Scan for the cell matching the given text and deliver its [x, y] coordinate at center. 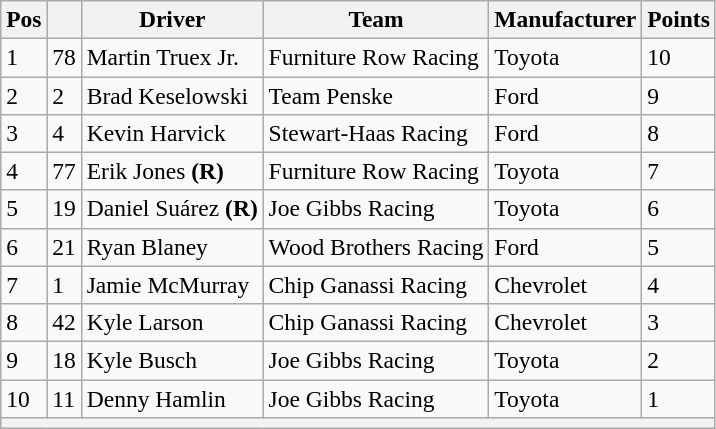
Team Penske [376, 95]
Pos [24, 19]
77 [64, 171]
42 [64, 322]
Driver [172, 19]
Denny Hamlin [172, 398]
Points [679, 19]
Kevin Harvick [172, 133]
Kyle Larson [172, 322]
Daniel Suárez (R) [172, 209]
Team [376, 19]
Ryan Blaney [172, 247]
Brad Keselowski [172, 95]
Stewart-Haas Racing [376, 133]
Kyle Busch [172, 360]
Martin Truex Jr. [172, 57]
Erik Jones (R) [172, 171]
Jamie McMurray [172, 285]
18 [64, 360]
78 [64, 57]
21 [64, 247]
19 [64, 209]
Manufacturer [566, 19]
Wood Brothers Racing [376, 247]
11 [64, 398]
